Locate the cell with the specified text and output its [x, y] center coordinate. 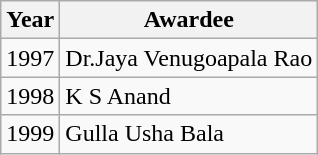
1999 [30, 134]
Dr.Jaya Venugoapala Rao [189, 58]
1998 [30, 96]
Year [30, 20]
K S Anand [189, 96]
Gulla Usha Bala [189, 134]
1997 [30, 58]
Awardee [189, 20]
